Extract the (X, Y) coordinate from the center of the cell holding the provided text.  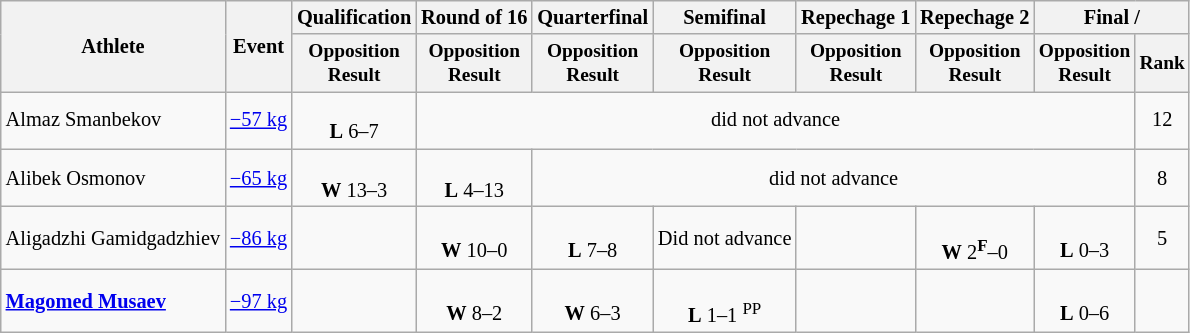
L 4–13 (474, 178)
Athlete (113, 46)
−97 kg (258, 302)
Quarterfinal (592, 17)
L 0–6 (1084, 302)
−65 kg (258, 178)
W 6–3 (592, 302)
W 8–2 (474, 302)
Almaz Smanbekov (113, 120)
W 2F–0 (974, 238)
Magomed Musaev (113, 302)
W 10–0 (474, 238)
L 6–7 (354, 120)
−86 kg (258, 238)
Repechage 1 (856, 17)
Semifinal (724, 17)
Alibek Osmonov (113, 178)
L 0–3 (1084, 238)
Did not advance (724, 238)
L 7–8 (592, 238)
−57 kg (258, 120)
5 (1162, 238)
Repechage 2 (974, 17)
8 (1162, 178)
Qualification (354, 17)
12 (1162, 120)
Round of 16 (474, 17)
Rank (1162, 62)
L 1–1 PP (724, 302)
W 13–3 (354, 178)
Event (258, 46)
Final / (1112, 17)
Aligadzhi Gamidgadzhiev (113, 238)
